Extract the (X, Y) coordinate from the center of the cell holding the provided text.  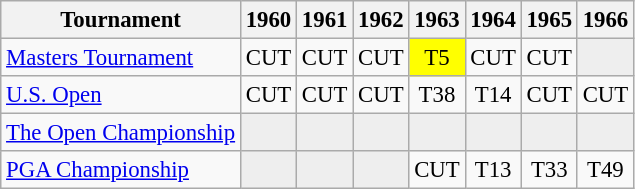
T14 (493, 95)
1961 (325, 20)
T5 (437, 58)
PGA Championship (121, 170)
T33 (549, 170)
T49 (605, 170)
1962 (381, 20)
1963 (437, 20)
U.S. Open (121, 95)
1965 (549, 20)
1964 (493, 20)
1966 (605, 20)
Tournament (121, 20)
The Open Championship (121, 133)
T38 (437, 95)
1960 (268, 20)
Masters Tournament (121, 58)
T13 (493, 170)
